Scan for the cell matching the given text and deliver its (X, Y) coordinate at center. 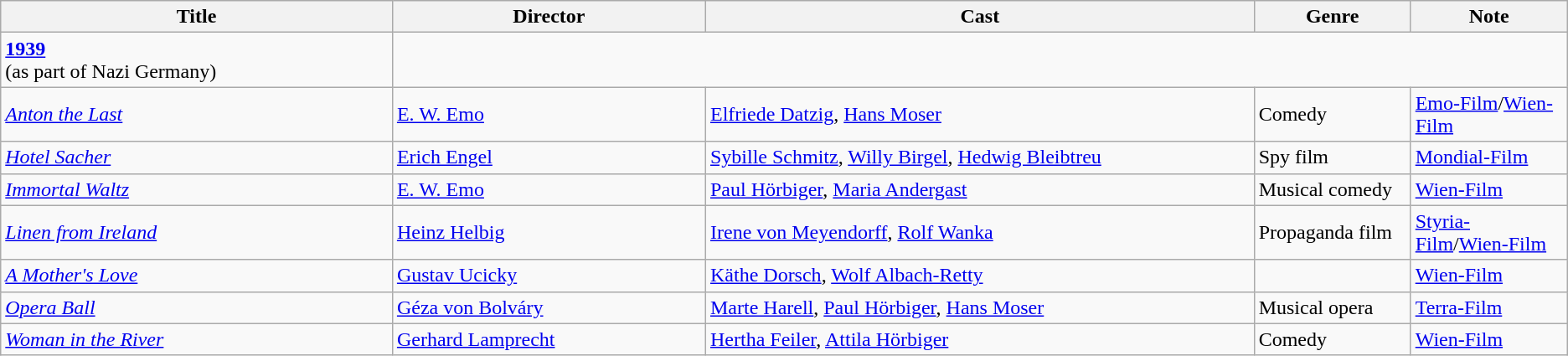
Hotel Sacher (197, 157)
Title (197, 17)
Mondial-Film (1489, 157)
Géza von Bolváry (549, 307)
A Mother's Love (197, 276)
Sybille Schmitz, Willy Birgel, Hedwig Bleibtreu (980, 157)
Marte Harell, Paul Hörbiger, Hans Moser (980, 307)
Opera Ball (197, 307)
Irene von Meyendorff, Rolf Wanka (980, 233)
Cast (980, 17)
Musical opera (1332, 307)
Terra-Film (1489, 307)
Elfriede Datzig, Hans Moser (980, 114)
Gustav Ucicky (549, 276)
Paul Hörbiger, Maria Andergast (980, 189)
Propaganda film (1332, 233)
Director (549, 17)
Musical comedy (1332, 189)
Styria-Film/Wien-Film (1489, 233)
Anton the Last (197, 114)
Spy film (1332, 157)
Gerhard Lamprecht (549, 339)
Note (1489, 17)
Käthe Dorsch, Wolf Albach-Retty (980, 276)
1939 (as part of Nazi Germany) (197, 60)
Hertha Feiler, Attila Hörbiger (980, 339)
Heinz Helbig (549, 233)
Immortal Waltz (197, 189)
Erich Engel (549, 157)
Genre (1332, 17)
Emo-Film/Wien-Film (1489, 114)
Linen from Ireland (197, 233)
Woman in the River (197, 339)
